Extract the (X, Y) coordinate from the center of the cell holding the provided text.  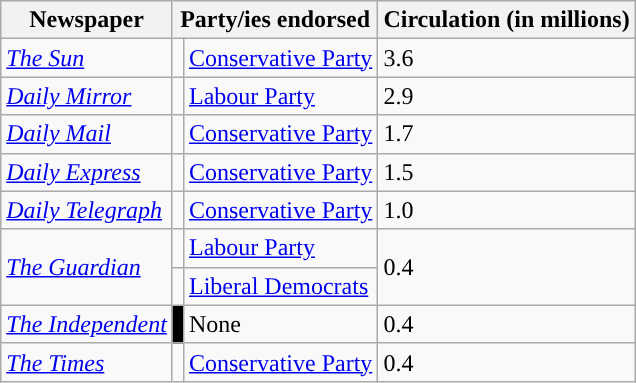
Liberal Democrats (280, 286)
1.0 (506, 210)
1.5 (506, 172)
The Times (87, 362)
Party/ies endorsed (274, 20)
Daily Express (87, 172)
Daily Telegraph (87, 210)
Circulation (in millions) (506, 20)
Daily Mail (87, 134)
Newspaper (87, 20)
The Sun (87, 58)
1.7 (506, 134)
None (280, 324)
2.9 (506, 96)
Daily Mirror (87, 96)
The Guardian (87, 267)
The Independent (87, 324)
3.6 (506, 58)
